Determine the (x, y) coordinate at the center of the cell enclosing the given text.  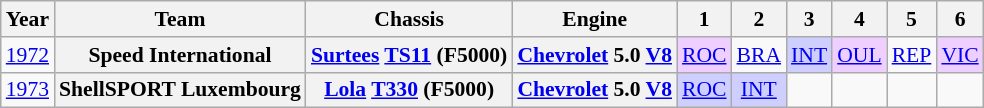
5 (912, 19)
Surtees TS11 (F5000) (409, 55)
1 (704, 19)
1972 (28, 55)
OUL (859, 55)
BRA (760, 55)
REP (912, 55)
Engine (594, 19)
Year (28, 19)
ShellSPORT Luxembourg (180, 90)
4 (859, 19)
6 (960, 19)
2 (760, 19)
3 (809, 19)
Speed International (180, 55)
Team (180, 19)
Lola T330 (F5000) (409, 90)
VIC (960, 55)
1973 (28, 90)
Chassis (409, 19)
